Search for the cell housing the specified text and yield its [x, y] center coordinate. 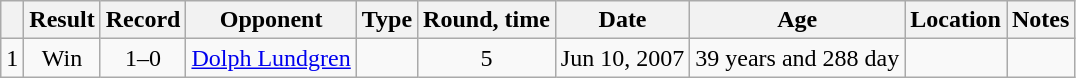
1 [12, 58]
Record [143, 20]
Jun 10, 2007 [622, 58]
Age [798, 20]
Notes [1040, 20]
1–0 [143, 58]
Dolph Lundgren [271, 58]
Location [956, 20]
5 [487, 58]
Type [386, 20]
39 years and 288 day [798, 58]
Opponent [271, 20]
Date [622, 20]
Win [62, 58]
Result [62, 20]
Round, time [487, 20]
